Identify which cell holds the provided text, then report its (X, Y) central coordinate. 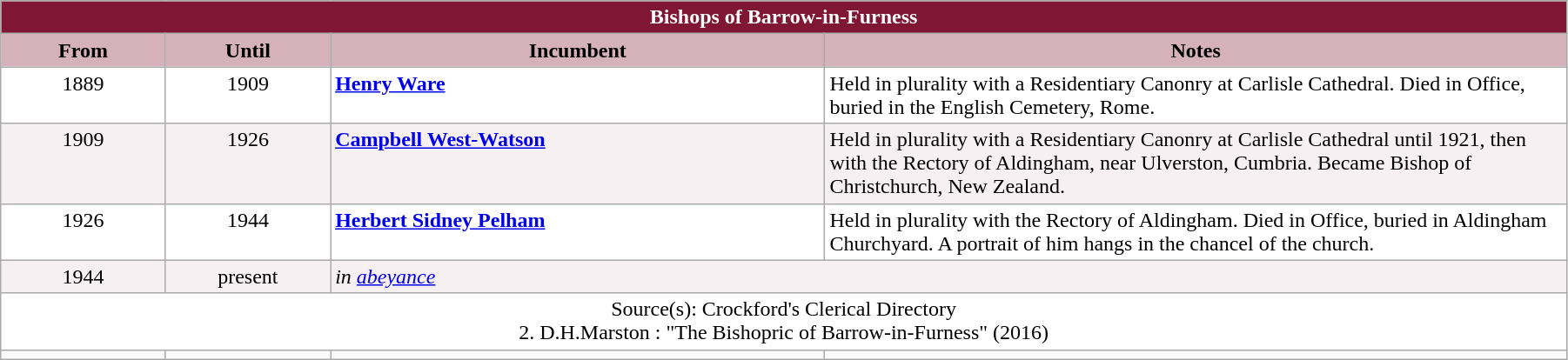
From (84, 50)
in abeyance (948, 277)
Held in plurality with a Residentiary Canonry at Carlisle Cathedral. Died in Office, buried in the English Cemetery, Rome. (1196, 96)
present (247, 277)
Source(s): Crockford's Clerical Directory2. D.H.Marston : "The Bishopric of Barrow-in-Furness" (2016) (784, 322)
Campbell West-Watson (578, 163)
Herbert Sidney Pelham (578, 231)
1889 (84, 96)
Notes (1196, 50)
Until (247, 50)
Bishops of Barrow-in-Furness (784, 17)
Incumbent (578, 50)
Henry Ware (578, 96)
